Identify which cell holds the provided text, then report its (X, Y) central coordinate. 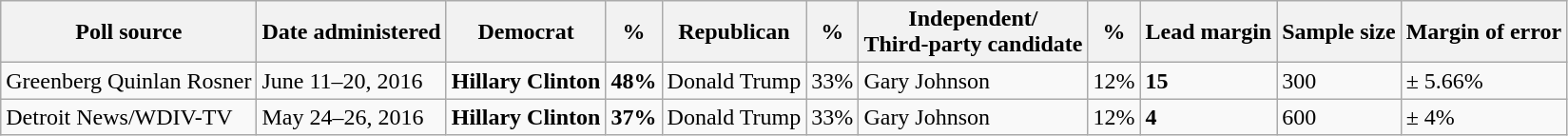
600 (1339, 117)
37% (633, 117)
Poll source (129, 32)
Independent/Third-party candidate (974, 32)
Greenberg Quinlan Rosner (129, 81)
48% (633, 81)
± 4% (1483, 117)
15 (1209, 81)
4 (1209, 117)
June 11–20, 2016 (352, 81)
Sample size (1339, 32)
300 (1339, 81)
± 5.66% (1483, 81)
Margin of error (1483, 32)
Date administered (352, 32)
Republican (734, 32)
Lead margin (1209, 32)
Detroit News/WDIV-TV (129, 117)
May 24–26, 2016 (352, 117)
Democrat (526, 32)
